For the text-containing cell, return its midpoint in [x, y] coordinate format. 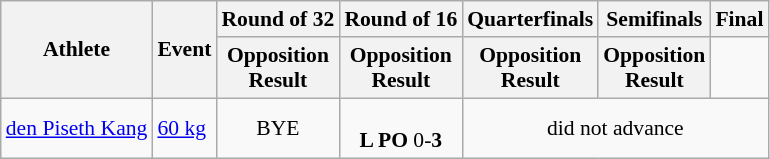
BYE [278, 128]
Event [184, 50]
Round of 32 [278, 19]
Quarterfinals [530, 19]
Semifinals [654, 19]
Round of 16 [400, 19]
did not advance [615, 128]
Athlete [77, 50]
60 kg [184, 128]
L PO 0-3 [400, 128]
Final [739, 19]
den Piseth Kang [77, 128]
